Search for the cell housing the specified text and yield its (X, Y) center coordinate. 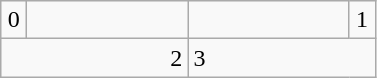
1 (362, 20)
3 (282, 58)
2 (94, 58)
0 (14, 20)
